From the cell containing the given text, extract its center point as (x, y) coordinate. 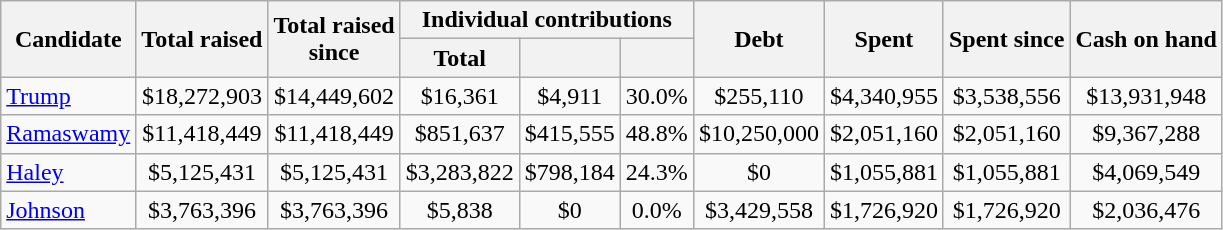
$14,449,602 (334, 96)
$5,838 (460, 210)
30.0% (656, 96)
$255,110 (758, 96)
$3,538,556 (1006, 96)
Johnson (68, 210)
$9,367,288 (1146, 134)
Total (460, 58)
$18,272,903 (202, 96)
Trump (68, 96)
$4,340,955 (884, 96)
Total raisedsince (334, 39)
Individual contributions (546, 20)
$16,361 (460, 96)
Ramaswamy (68, 134)
Haley (68, 172)
$3,283,822 (460, 172)
$13,931,948 (1146, 96)
Spent (884, 39)
Spent since (1006, 39)
$415,555 (570, 134)
$3,429,558 (758, 210)
24.3% (656, 172)
Candidate (68, 39)
48.8% (656, 134)
$4,911 (570, 96)
0.0% (656, 210)
$10,250,000 (758, 134)
$798,184 (570, 172)
$851,637 (460, 134)
Debt (758, 39)
Total raised (202, 39)
$4,069,549 (1146, 172)
Cash on hand (1146, 39)
$2,036,476 (1146, 210)
